Provide the [x, y] coordinate of the cell's center where the given text is located.  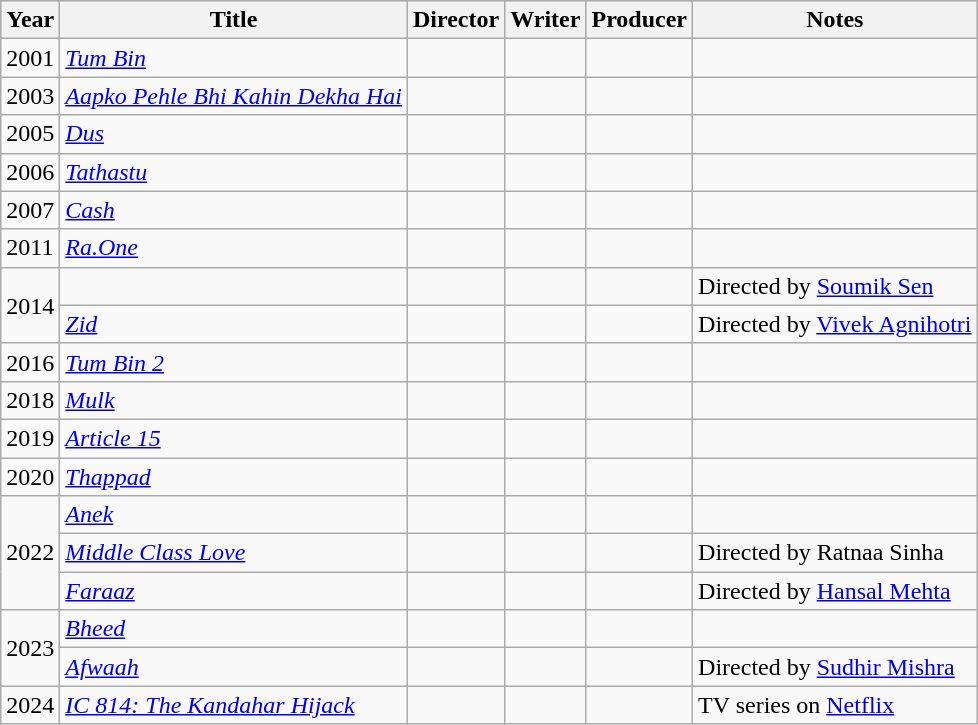
Middle Class Love [234, 553]
Directed by Hansal Mehta [835, 591]
Directed by Soumik Sen [835, 286]
Article 15 [234, 438]
2005 [30, 134]
Directed by Ratnaa Sinha [835, 553]
2023 [30, 648]
Cash [234, 210]
Faraaz [234, 591]
2024 [30, 705]
Title [234, 20]
Bheed [234, 629]
Producer [640, 20]
Tum Bin 2 [234, 362]
2020 [30, 477]
Directed by Sudhir Mishra [835, 667]
2022 [30, 553]
Thappad [234, 477]
2011 [30, 248]
2016 [30, 362]
2019 [30, 438]
2003 [30, 96]
Anek [234, 515]
Ra.One [234, 248]
Afwaah [234, 667]
2006 [30, 172]
Tathastu [234, 172]
IC 814: The Kandahar Hijack [234, 705]
Directed by Vivek Agnihotri [835, 324]
2018 [30, 400]
Dus [234, 134]
TV series on Netflix [835, 705]
2001 [30, 58]
2007 [30, 210]
Director [456, 20]
2014 [30, 305]
Notes [835, 20]
Aapko Pehle Bhi Kahin Dekha Hai [234, 96]
Year [30, 20]
Writer [546, 20]
Tum Bin [234, 58]
Zid [234, 324]
Mulk [234, 400]
